Output the (x, y) coordinate of the center of the cell containing the given text.  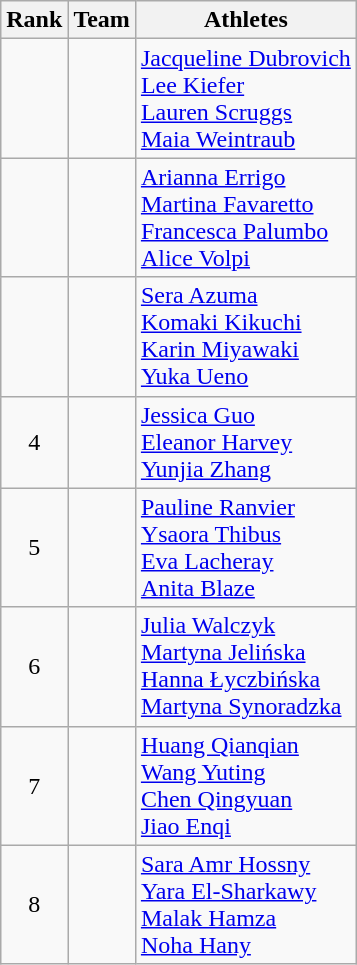
7 (34, 786)
Arianna ErrigoMartina FavarettoFrancesca PalumboAlice Volpi (246, 218)
Huang QianqianWang YutingChen QingyuanJiao Enqi (246, 786)
5 (34, 548)
6 (34, 666)
Rank (34, 20)
4 (34, 442)
Julia WalczykMartyna JelińskaHanna ŁyczbińskaMartyna Synoradzka (246, 666)
Jessica GuoEleanor HarveyYunjia Zhang (246, 442)
Athletes (246, 20)
8 (34, 904)
Jacqueline DubrovichLee KieferLauren ScruggsMaia Weintraub (246, 98)
Sera AzumaKomaki KikuchiKarin MiyawakiYuka Ueno (246, 336)
Team (102, 20)
Pauline RanvierYsaora ThibusEva LacherayAnita Blaze (246, 548)
Sara Amr HossnyYara El-SharkawyMalak HamzaNoha Hany (246, 904)
